Determine the [x, y] coordinate at the center of the cell enclosing the given text.  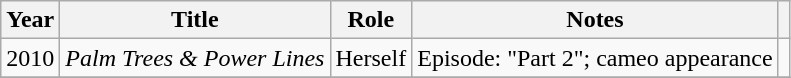
Title [195, 20]
Year [30, 20]
Palm Trees & Power Lines [195, 58]
Role [371, 20]
2010 [30, 58]
Herself [371, 58]
Notes [596, 20]
Episode: "Part 2"; cameo appearance [596, 58]
